Return (x, y) of the center of cell containing provided text 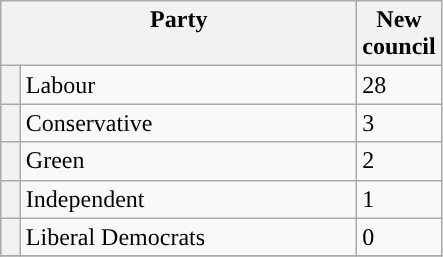
New council (399, 34)
Independent (188, 199)
1 (399, 199)
Party (179, 34)
Labour (188, 85)
28 (399, 85)
Liberal Democrats (188, 237)
2 (399, 161)
Conservative (188, 123)
0 (399, 237)
3 (399, 123)
Green (188, 161)
